For the text-containing cell, return its midpoint in (X, Y) coordinate format. 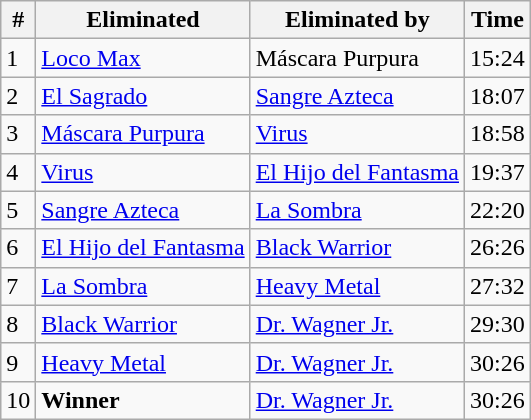
5 (18, 210)
6 (18, 248)
Eliminated (143, 20)
29:30 (498, 324)
1 (18, 58)
10 (18, 400)
Winner (143, 400)
19:37 (498, 172)
Loco Max (143, 58)
# (18, 20)
15:24 (498, 58)
9 (18, 362)
26:26 (498, 248)
2 (18, 96)
18:58 (498, 134)
18:07 (498, 96)
Eliminated by (357, 20)
27:32 (498, 286)
Time (498, 20)
4 (18, 172)
8 (18, 324)
3 (18, 134)
El Sagrado (143, 96)
7 (18, 286)
22:20 (498, 210)
